Identify which cell holds the provided text, then report its [X, Y] central coordinate. 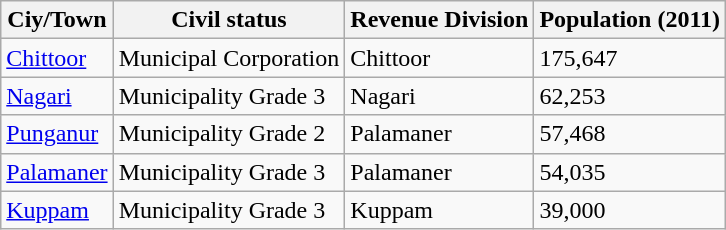
54,035 [630, 172]
39,000 [630, 210]
175,647 [630, 58]
62,253 [630, 96]
Ciy/Town [57, 20]
Population (2011) [630, 20]
Revenue Division [440, 20]
Municipality Grade 2 [229, 134]
57,468 [630, 134]
Municipal Corporation [229, 58]
Punganur [57, 134]
Civil status [229, 20]
